Capture the cell that displays the provided text and extract its [x, y] central coordinate. 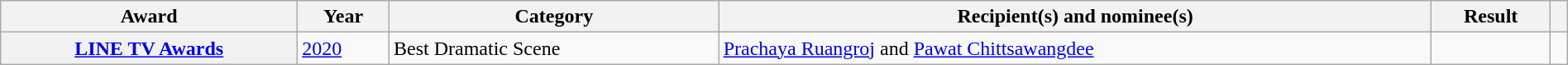
Result [1490, 17]
Prachaya Ruangroj and Pawat Chittsawangdee [1075, 48]
Award [149, 17]
2020 [344, 48]
LINE TV Awards [149, 48]
Category [554, 17]
Recipient(s) and nominee(s) [1075, 17]
Best Dramatic Scene [554, 48]
Year [344, 17]
